Extract the (X, Y) coordinate from the center of the cell holding the provided text.  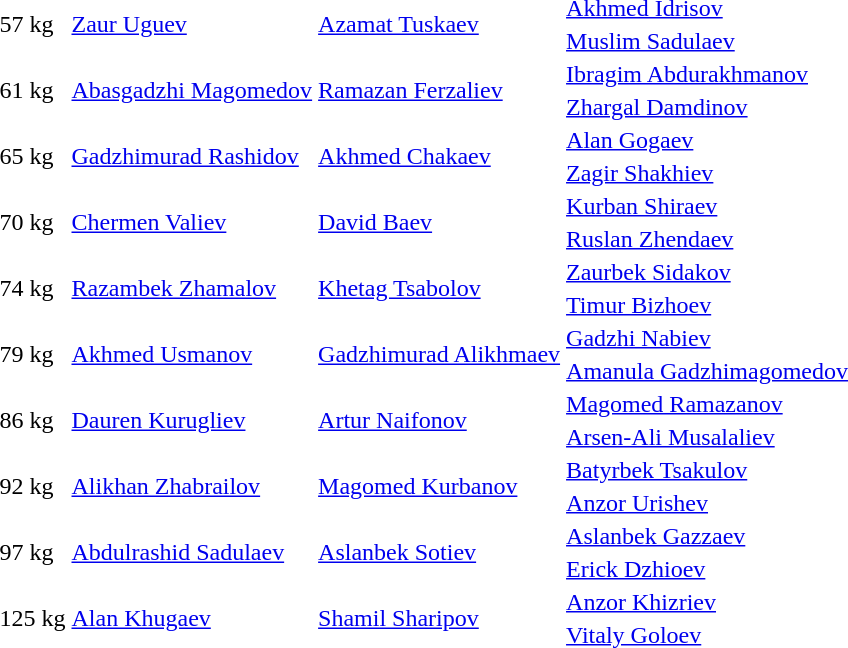
David Baev (440, 222)
Akhmed Chakaev (440, 156)
Akhmed Usmanov (192, 354)
Gadzhimurad Rashidov (192, 156)
Razambek Zhamalov (192, 288)
Abasgadzhi Magomedov (192, 90)
Khetag Tsabolov (440, 288)
Chermen Valiev (192, 222)
Alikhan Zhabrailov (192, 486)
Artur Naifonov (440, 420)
Dauren Kurugliev (192, 420)
Abdulrashid Sadulaev (192, 552)
Magomed Kurbanov (440, 486)
Gadzhimurad Alikhmaev (440, 354)
Aslanbek Sotiev (440, 552)
Ramazan Ferzaliev (440, 90)
